Detect which cell encompasses the target text, then output its (x, y) center coordinate. 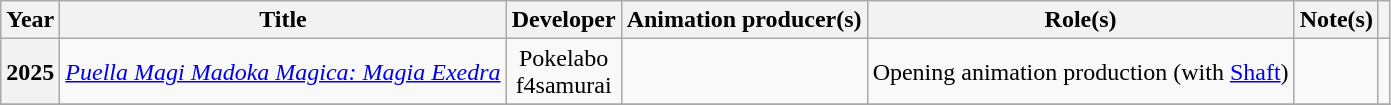
Note(s) (1336, 20)
Animation producer(s) (744, 20)
Opening animation production (with Shaft) (1080, 72)
Puella Magi Madoka Magica: Magia Exedra (283, 72)
Year (30, 20)
Title (283, 20)
2025 (30, 72)
Developer (564, 20)
Pokelabof4samurai (564, 72)
Role(s) (1080, 20)
